Find where the given text appears and provide that cell's center as (x, y) coordinate. 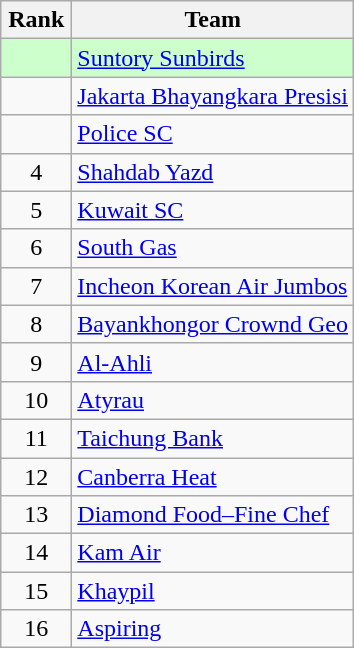
Aspiring (213, 629)
5 (36, 210)
Incheon Korean Air Jumbos (213, 286)
Khaypil (213, 591)
Suntory Sunbirds (213, 58)
Atyrau (213, 400)
6 (36, 248)
Bayankhongor Crownd Geo (213, 324)
10 (36, 400)
11 (36, 438)
9 (36, 362)
13 (36, 515)
Police SC (213, 134)
Shahdab Yazd (213, 172)
Kam Air (213, 553)
12 (36, 477)
Rank (36, 20)
South Gas (213, 248)
8 (36, 324)
4 (36, 172)
Diamond Food–Fine Chef (213, 515)
Al-Ahli (213, 362)
Kuwait SC (213, 210)
7 (36, 286)
14 (36, 553)
Jakarta Bhayangkara Presisi (213, 96)
Taichung Bank (213, 438)
Canberra Heat (213, 477)
16 (36, 629)
15 (36, 591)
Team (213, 20)
